For the text-containing cell, return its midpoint in [X, Y] coordinate format. 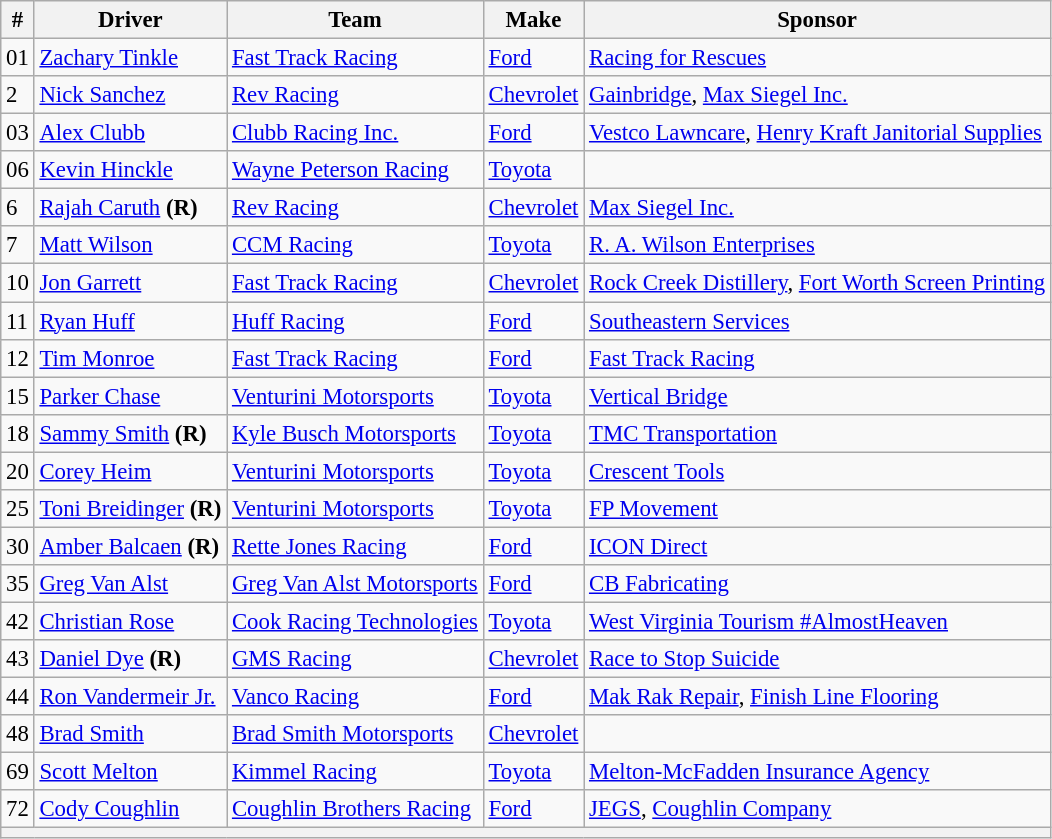
20 [18, 471]
Scott Melton [130, 772]
35 [18, 584]
CCM Racing [356, 245]
GMS Racing [356, 659]
Rette Jones Racing [356, 546]
2 [18, 95]
FP Movement [818, 509]
CB Fabricating [818, 584]
Corey Heim [130, 471]
Gainbridge, Max Siegel Inc. [818, 95]
R. A. Wilson Enterprises [818, 245]
Matt Wilson [130, 245]
Ron Vandermeir Jr. [130, 697]
Cook Racing Technologies [356, 621]
Ryan Huff [130, 321]
12 [18, 358]
Cody Coughlin [130, 809]
Sammy Smith (R) [130, 433]
JEGS, Coughlin Company [818, 809]
30 [18, 546]
15 [18, 396]
Kevin Hinckle [130, 170]
Crescent Tools [818, 471]
Clubb Racing Inc. [356, 133]
10 [18, 283]
West Virginia Tourism #AlmostHeaven [818, 621]
Vestco Lawncare, Henry Kraft Janitorial Supplies [818, 133]
03 [18, 133]
Southeastern Services [818, 321]
43 [18, 659]
Parker Chase [130, 396]
01 [18, 58]
Sponsor [818, 20]
44 [18, 697]
Nick Sanchez [130, 95]
42 [18, 621]
Tim Monroe [130, 358]
Max Siegel Inc. [818, 208]
Daniel Dye (R) [130, 659]
Toni Breidinger (R) [130, 509]
Race to Stop Suicide [818, 659]
11 [18, 321]
48 [18, 734]
Vanco Racing [356, 697]
Brad Smith Motorsports [356, 734]
Christian Rose [130, 621]
TMC Transportation [818, 433]
ICON Direct [818, 546]
Alex Clubb [130, 133]
72 [18, 809]
Coughlin Brothers Racing [356, 809]
Melton-McFadden Insurance Agency [818, 772]
Racing for Rescues [818, 58]
25 [18, 509]
Jon Garrett [130, 283]
Mak Rak Repair, Finish Line Flooring [818, 697]
7 [18, 245]
Driver [130, 20]
Zachary Tinkle [130, 58]
Greg Van Alst [130, 584]
Rajah Caruth (R) [130, 208]
Wayne Peterson Racing [356, 170]
Brad Smith [130, 734]
06 [18, 170]
Huff Racing [356, 321]
Team [356, 20]
Vertical Bridge [818, 396]
Rock Creek Distillery, Fort Worth Screen Printing [818, 283]
Kimmel Racing [356, 772]
6 [18, 208]
Amber Balcaen (R) [130, 546]
# [18, 20]
69 [18, 772]
18 [18, 433]
Greg Van Alst Motorsports [356, 584]
Make [533, 20]
Kyle Busch Motorsports [356, 433]
